Identify which cell holds the provided text, then report its [X, Y] central coordinate. 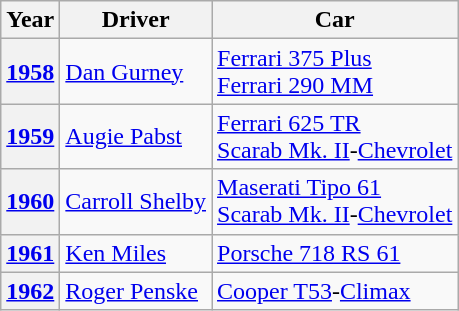
Cooper T53-Climax [335, 291]
Ferrari 375 PlusFerrari 290 MM [335, 72]
Year [30, 20]
Ken Miles [136, 253]
1959 [30, 136]
1960 [30, 202]
1958 [30, 72]
Augie Pabst [136, 136]
Car [335, 20]
Carroll Shelby [136, 202]
1961 [30, 253]
Porsche 718 RS 61 [335, 253]
Driver [136, 20]
1962 [30, 291]
Ferrari 625 TRScarab Mk. II-Chevrolet [335, 136]
Dan Gurney [136, 72]
Maserati Tipo 61Scarab Mk. II-Chevrolet [335, 202]
Roger Penske [136, 291]
